Pinpoint the cell where the given text exists, returning its (x, y) midpoint coordinate. 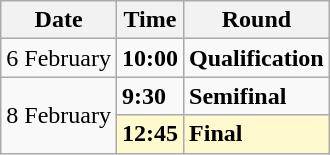
Date (59, 20)
6 February (59, 58)
Round (257, 20)
10:00 (150, 58)
Final (257, 134)
9:30 (150, 96)
Semifinal (257, 96)
8 February (59, 115)
12:45 (150, 134)
Qualification (257, 58)
Time (150, 20)
